Determine the [x, y] coordinate at the center of the cell enclosing the given text.  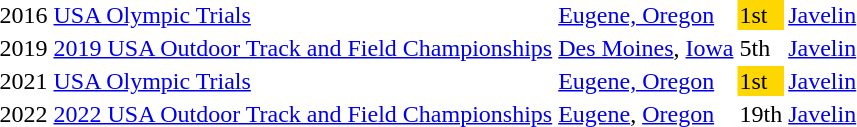
Des Moines, Iowa [646, 48]
5th [761, 48]
2019 USA Outdoor Track and Field Championships [303, 48]
